Determine the (X, Y) coordinate at the center of the cell enclosing the given text.  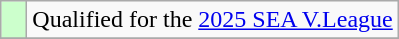
Qualified for the 2025 SEA V.League (212, 20)
